Output the [x, y] coordinate of the center of the cell containing the given text.  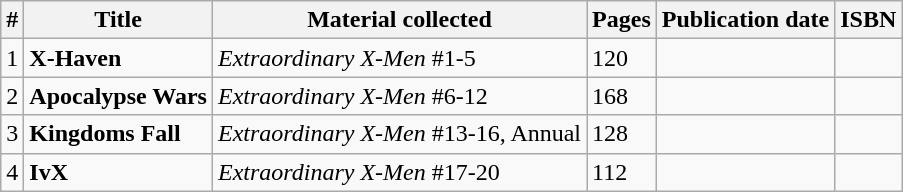
1 [12, 58]
IvX [118, 172]
Material collected [399, 20]
2 [12, 96]
4 [12, 172]
ISBN [868, 20]
Extraordinary X-Men #13-16, Annual [399, 134]
Kingdoms Fall [118, 134]
Extraordinary X-Men #17-20 [399, 172]
168 [622, 96]
Apocalypse Wars [118, 96]
128 [622, 134]
120 [622, 58]
# [12, 20]
Extraordinary X-Men #6-12 [399, 96]
Extraordinary X-Men #1-5 [399, 58]
Pages [622, 20]
Publication date [745, 20]
X-Haven [118, 58]
3 [12, 134]
112 [622, 172]
Title [118, 20]
